Provide the [X, Y] coordinate of the cell's center where the given text is located.  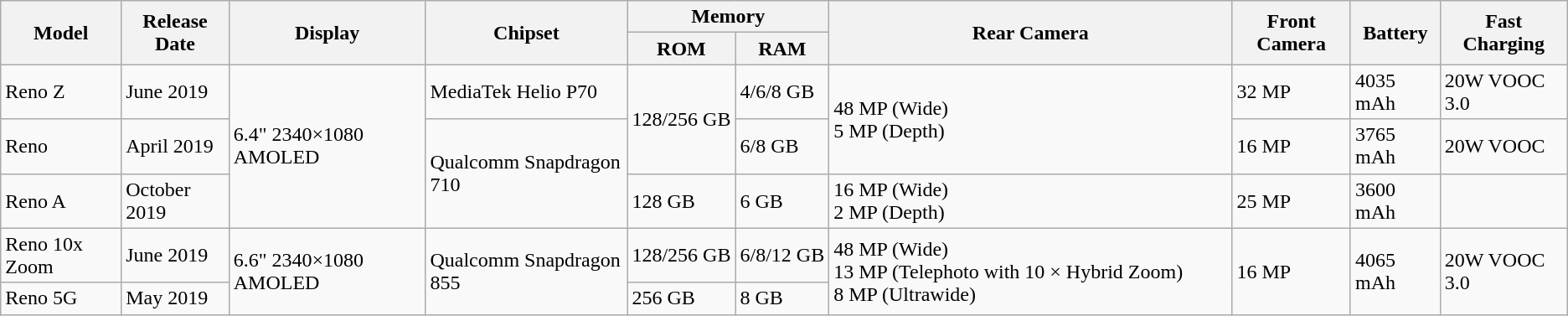
32 MP [1292, 92]
4035 mAh [1395, 92]
Reno 10x Zoom [61, 255]
April 2019 [176, 146]
Reno Z [61, 92]
6/8/12 GB [782, 255]
Memory [729, 17]
128 GB [682, 201]
October 2019 [176, 201]
6.4" 2340×1080 AMOLED [327, 146]
3765 mAh [1395, 146]
6 GB [782, 201]
4065 mAh [1395, 272]
6/8 GB [782, 146]
May 2019 [176, 298]
Fast Charging [1504, 33]
16 MP (Wide)2 MP (Depth) [1030, 201]
20W VOOC [1504, 146]
8 GB [782, 298]
Reno 5G [61, 298]
Reno A [61, 201]
Chipset [526, 33]
25 MP [1292, 201]
Qualcomm Snapdragon 710 [526, 174]
Model [61, 33]
ROM [682, 49]
MediaTek Helio P70 [526, 92]
48 MP (Wide)5 MP (Depth) [1030, 119]
4/6/8 GB [782, 92]
Display [327, 33]
Reno [61, 146]
Release Date [176, 33]
Rear Camera [1030, 33]
6.6" 2340×1080 AMOLED [327, 272]
256 GB [682, 298]
3600 mAh [1395, 201]
Battery [1395, 33]
48 MP (Wide)13 MP (Telephoto with 10 × Hybrid Zoom) 8 MP (Ultrawide) [1030, 272]
Front Camera [1292, 33]
Qualcomm Snapdragon 855 [526, 272]
RAM [782, 49]
